Output the (x, y) coordinate of the center of the cell containing the given text.  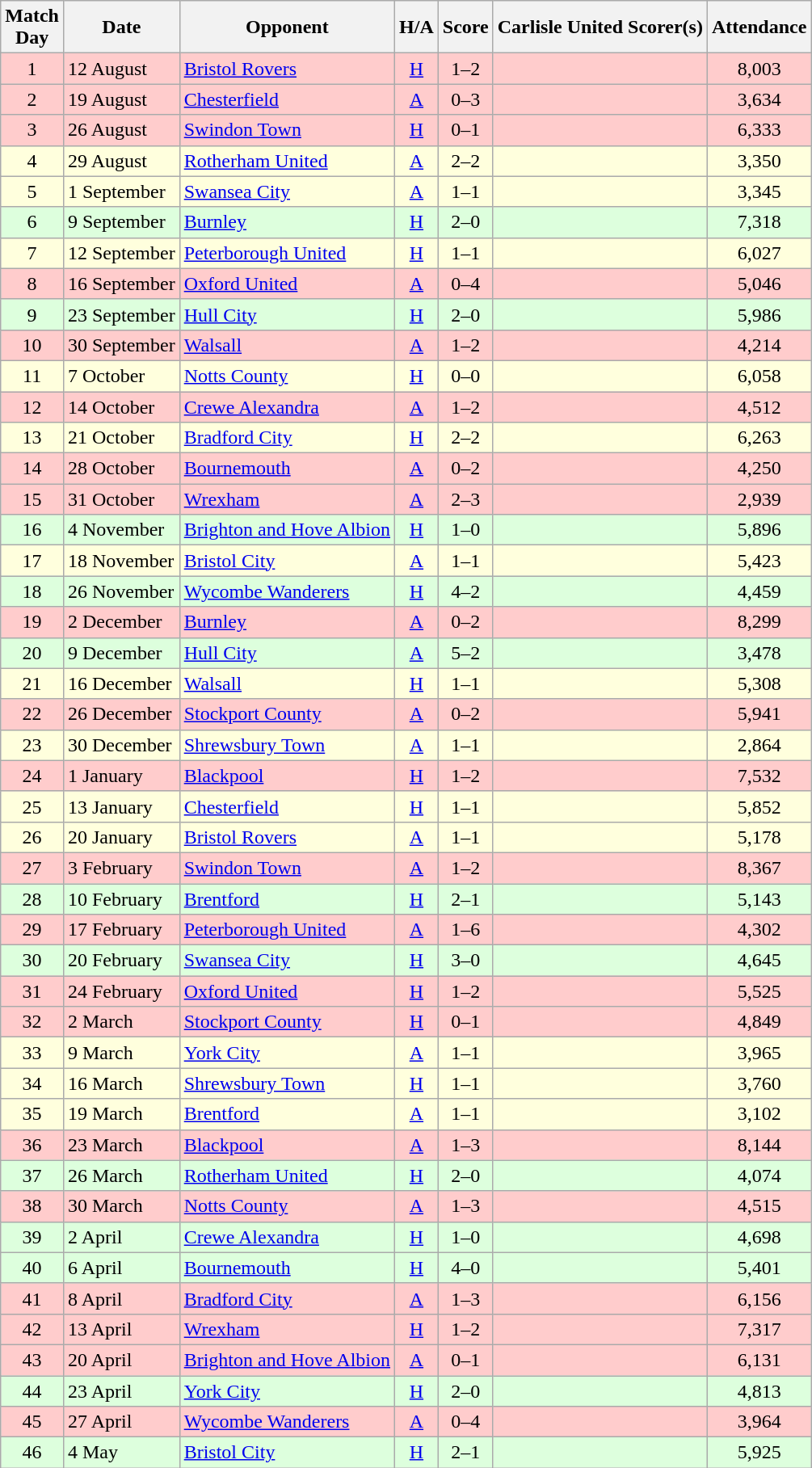
11 (32, 376)
H/A (417, 27)
4–2 (465, 591)
9 (32, 314)
5,986 (759, 314)
21 (32, 684)
6,027 (759, 253)
27 (32, 868)
4,302 (759, 930)
20 (32, 653)
41 (32, 1298)
7,532 (759, 776)
24 (32, 776)
Score (465, 27)
4,645 (759, 961)
Date (121, 27)
4,849 (759, 1022)
6,156 (759, 1298)
5,308 (759, 684)
45 (32, 1422)
35 (32, 1114)
3,634 (759, 99)
7 (32, 253)
13 (32, 438)
4,813 (759, 1390)
1 September (121, 191)
30 December (121, 745)
3 (32, 130)
20 January (121, 837)
6,131 (759, 1360)
39 (32, 1237)
43 (32, 1360)
40 (32, 1268)
8,144 (759, 1145)
23 (32, 745)
33 (32, 1053)
30 September (121, 345)
18 (32, 591)
3–0 (465, 961)
5,423 (759, 561)
36 (32, 1145)
8,367 (759, 868)
17 February (121, 930)
16 March (121, 1083)
Opponent (287, 27)
5,525 (759, 991)
25 (32, 806)
24 February (121, 991)
5,143 (759, 899)
31 (32, 991)
23 April (121, 1390)
37 (32, 1176)
29 August (121, 161)
7,318 (759, 222)
5,852 (759, 806)
4,515 (759, 1206)
23 September (121, 314)
7,317 (759, 1329)
3,350 (759, 161)
7 October (121, 376)
30 March (121, 1206)
30 (32, 961)
10 (32, 345)
Attendance (759, 27)
8,003 (759, 69)
23 March (121, 1145)
13 January (121, 806)
5,178 (759, 837)
4,698 (759, 1237)
13 April (121, 1329)
46 (32, 1453)
3,102 (759, 1114)
4,214 (759, 345)
5 (32, 191)
8 (32, 284)
22 (32, 714)
3,964 (759, 1422)
4–0 (465, 1268)
6,058 (759, 376)
6,333 (759, 130)
16 December (121, 684)
28 (32, 899)
16 (32, 530)
14 (32, 469)
5,046 (759, 284)
3,760 (759, 1083)
4 (32, 161)
17 (32, 561)
16 September (121, 284)
28 October (121, 469)
26 December (121, 714)
5,401 (759, 1268)
15 (32, 499)
2 March (121, 1022)
4 May (121, 1453)
26 August (121, 130)
20 April (121, 1360)
21 October (121, 438)
4,250 (759, 469)
26 November (121, 591)
6,263 (759, 438)
20 February (121, 961)
9 December (121, 653)
3,345 (759, 191)
9 September (121, 222)
2 December (121, 622)
27 April (121, 1422)
4 November (121, 530)
38 (32, 1206)
34 (32, 1083)
5,941 (759, 714)
26 (32, 837)
31 October (121, 499)
5,925 (759, 1453)
0–3 (465, 99)
Match Day (32, 27)
4,074 (759, 1176)
12 (32, 406)
2,939 (759, 499)
4,512 (759, 406)
10 February (121, 899)
14 October (121, 406)
2 (32, 99)
8 April (121, 1298)
3 February (121, 868)
9 March (121, 1053)
5,896 (759, 530)
29 (32, 930)
6 April (121, 1268)
6 (32, 222)
1 (32, 69)
3,965 (759, 1053)
2 April (121, 1237)
26 March (121, 1176)
44 (32, 1390)
12 August (121, 69)
0–0 (465, 376)
5–2 (465, 653)
42 (32, 1329)
8,299 (759, 622)
2–3 (465, 499)
4,459 (759, 591)
1–6 (465, 930)
2,864 (759, 745)
19 March (121, 1114)
32 (32, 1022)
19 (32, 622)
Carlisle United Scorer(s) (600, 27)
12 September (121, 253)
18 November (121, 561)
1 January (121, 776)
3,478 (759, 653)
19 August (121, 99)
